For the text-containing cell, return its midpoint in [x, y] coordinate format. 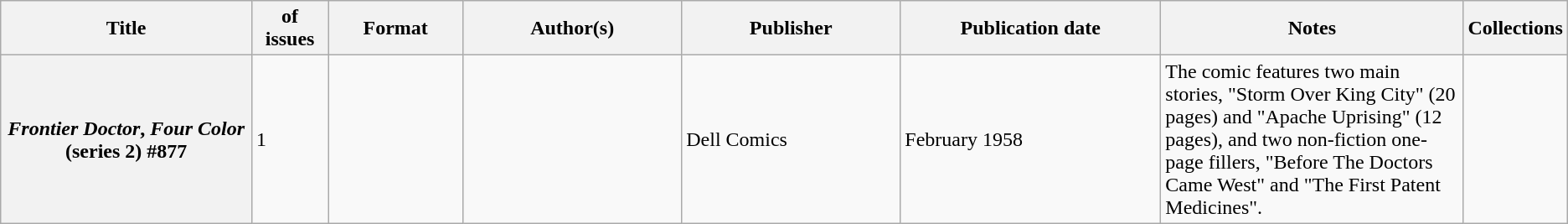
Author(s) [573, 29]
Notes [1312, 29]
Collections [1515, 29]
Dell Comics [791, 139]
of issues [290, 29]
Publication date [1030, 29]
Publisher [791, 29]
Format [395, 29]
February 1958 [1030, 139]
Title [126, 29]
Frontier Doctor, Four Color (series 2) #877 [126, 139]
1 [290, 139]
